Pinpoint the cell where the given text exists, returning its (x, y) midpoint coordinate. 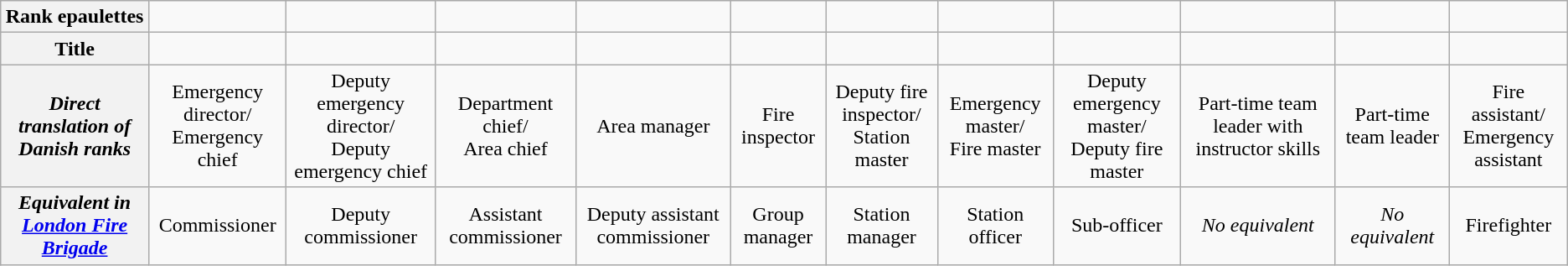
Deputy emergency master/Deputy fire master (1117, 126)
Assistant commissioner (505, 226)
Deputy fire inspector/Station master (881, 126)
Part-time team leader (1392, 126)
Rank epaulettes (75, 17)
Equivalent in London Fire Brigade (75, 226)
Emergency master/Fire master (995, 126)
Deputy emergency director/Deputy emergency chief (361, 126)
Department chief/Area chief (505, 126)
Fire assistant/Emergency assistant (1508, 126)
Emergency director/Emergency chief (217, 126)
Direct translation of Danish ranks (75, 126)
Firefighter (1508, 226)
Station manager (881, 226)
Deputy assistant commissioner (653, 226)
Commissioner (217, 226)
Area manager (653, 126)
Deputy commissioner (361, 226)
Sub-officer (1117, 226)
Part-time team leader with instructor skills (1258, 126)
Group manager (778, 226)
Title (75, 49)
Fire inspector (778, 126)
Station officer (995, 226)
